Output the (x, y) coordinate of the center of the cell containing the given text.  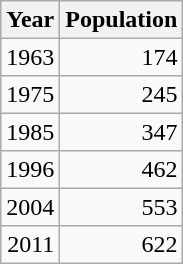
462 (122, 170)
622 (122, 244)
2004 (30, 206)
347 (122, 132)
553 (122, 206)
Population (122, 20)
2011 (30, 244)
1963 (30, 56)
Year (30, 20)
174 (122, 56)
245 (122, 94)
1996 (30, 170)
1975 (30, 94)
1985 (30, 132)
